Determine the (x, y) coordinate at the center of the cell enclosing the given text.  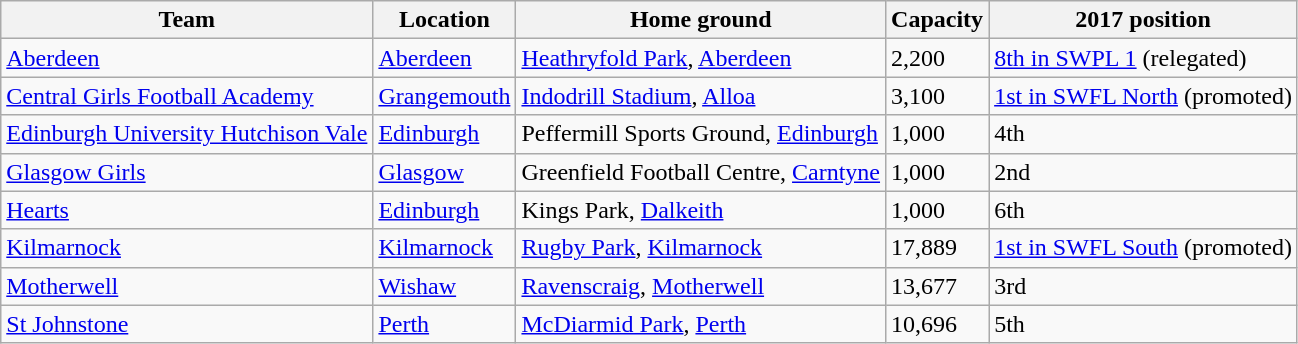
4th (1144, 134)
Location (444, 20)
Central Girls Football Academy (187, 96)
Team (187, 20)
Indodrill Stadium, Alloa (701, 96)
8th in SWPL 1 (relegated) (1144, 58)
Motherwell (187, 286)
Perth (444, 324)
1st in SWFL North (promoted) (1144, 96)
Ravenscraig, Motherwell (701, 286)
6th (1144, 210)
Edinburgh University Hutchison Vale (187, 134)
St Johnstone (187, 324)
2017 position (1144, 20)
Grangemouth (444, 96)
Glasgow (444, 172)
13,677 (938, 286)
Glasgow Girls (187, 172)
Kings Park, Dalkeith (701, 210)
Capacity (938, 20)
Greenfield Football Centre, Carntyne (701, 172)
Home ground (701, 20)
10,696 (938, 324)
3rd (1144, 286)
Wishaw (444, 286)
McDiarmid Park, Perth (701, 324)
Hearts (187, 210)
Peffermill Sports Ground, Edinburgh (701, 134)
Rugby Park, Kilmarnock (701, 248)
2nd (1144, 172)
17,889 (938, 248)
2,200 (938, 58)
3,100 (938, 96)
5th (1144, 324)
1st in SWFL South (promoted) (1144, 248)
Heathryfold Park, Aberdeen (701, 58)
